Detect which cell encompasses the target text, then output its [X, Y] center coordinate. 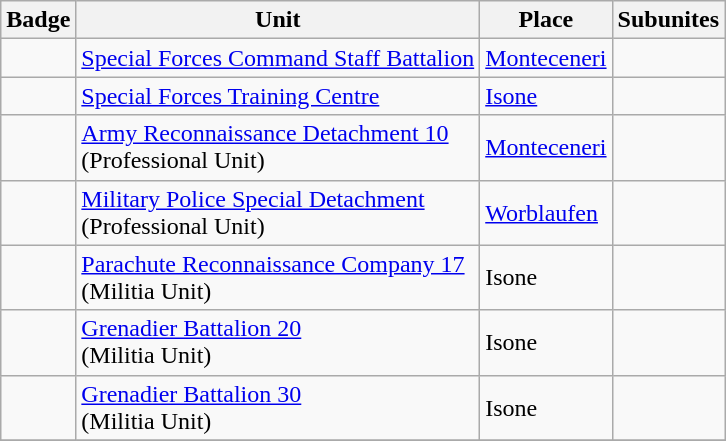
Grenadier Battalion 20(Militia Unit) [278, 342]
Place [546, 20]
Subunites [668, 20]
Unit [278, 20]
Special Forces Training Centre [278, 96]
Badge [38, 20]
Military Police Special Detachment(Professional Unit) [278, 212]
Special Forces Command Staff Battalion [278, 58]
Parachute Reconnaissance Company 17(Militia Unit) [278, 278]
Grenadier Battalion 30(Militia Unit) [278, 408]
Army Reconnaissance Detachment 10(Professional Unit) [278, 148]
Worblaufen [546, 212]
